Detect which cell encompasses the target text, then output its (X, Y) center coordinate. 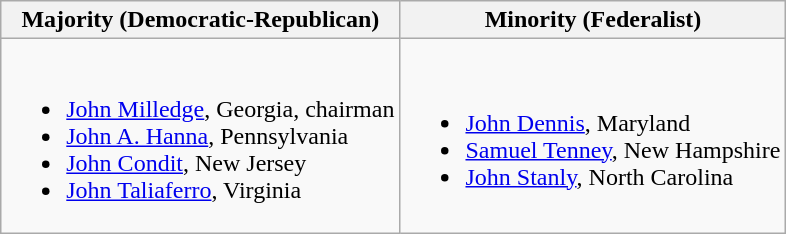
Majority (Democratic-Republican) (200, 20)
John Milledge, Georgia, chairmanJohn A. Hanna, PennsylvaniaJohn Condit, New JerseyJohn Taliaferro, Virginia (200, 136)
John Dennis, MarylandSamuel Tenney, New HampshireJohn Stanly, North Carolina (593, 136)
Minority (Federalist) (593, 20)
